Return the [x, y] coordinate for the center point of the cell that contains the specified text.  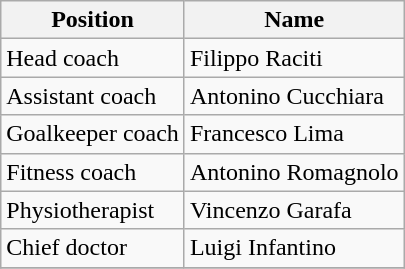
Filippo Raciti [294, 58]
Chief doctor [93, 248]
Antonino Romagnolo [294, 172]
Head coach [93, 58]
Name [294, 20]
Physiotherapist [93, 210]
Francesco Lima [294, 134]
Fitness coach [93, 172]
Vincenzo Garafa [294, 210]
Assistant coach [93, 96]
Position [93, 20]
Antonino Cucchiara [294, 96]
Luigi Infantino [294, 248]
Goalkeeper coach [93, 134]
